Detect which cell encompasses the target text, then output its (X, Y) center coordinate. 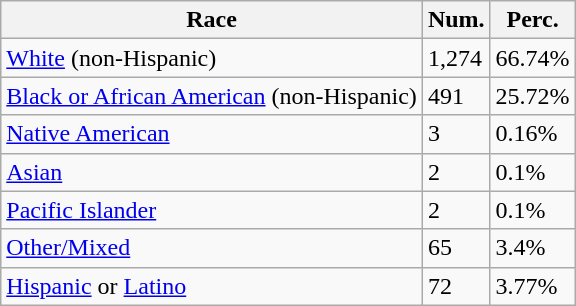
Pacific Islander (212, 210)
Black or African American (non-Hispanic) (212, 96)
Asian (212, 172)
Race (212, 20)
25.72% (532, 96)
3.4% (532, 248)
Perc. (532, 20)
1,274 (456, 58)
Num. (456, 20)
Native American (212, 134)
0.16% (532, 134)
White (non-Hispanic) (212, 58)
491 (456, 96)
Other/Mixed (212, 248)
65 (456, 248)
66.74% (532, 58)
72 (456, 286)
3.77% (532, 286)
3 (456, 134)
Hispanic or Latino (212, 286)
